Pinpoint the cell where the given text exists, returning its [x, y] midpoint coordinate. 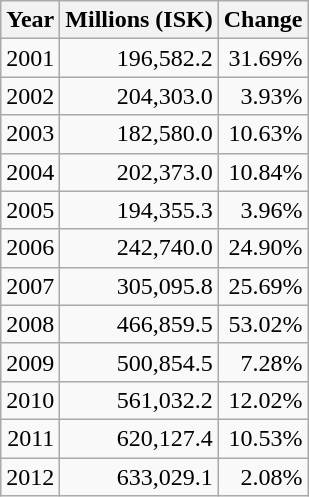
2010 [30, 400]
620,127.4 [139, 438]
2012 [30, 477]
31.69% [263, 58]
3.96% [263, 210]
7.28% [263, 362]
633,029.1 [139, 477]
202,373.0 [139, 172]
182,580.0 [139, 134]
2003 [30, 134]
25.69% [263, 286]
305,095.8 [139, 286]
Change [263, 20]
2001 [30, 58]
10.84% [263, 172]
10.63% [263, 134]
2002 [30, 96]
194,355.3 [139, 210]
24.90% [263, 248]
2008 [30, 324]
2004 [30, 172]
2005 [30, 210]
196,582.2 [139, 58]
12.02% [263, 400]
Millions (ISK) [139, 20]
466,859.5 [139, 324]
561,032.2 [139, 400]
Year [30, 20]
53.02% [263, 324]
242,740.0 [139, 248]
3.93% [263, 96]
2006 [30, 248]
2009 [30, 362]
10.53% [263, 438]
2011 [30, 438]
204,303.0 [139, 96]
2007 [30, 286]
2.08% [263, 477]
500,854.5 [139, 362]
